Detect which cell encompasses the target text, then output its (X, Y) center coordinate. 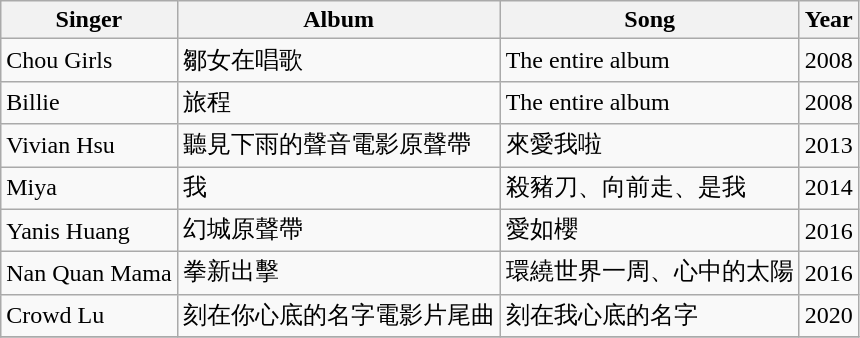
Billie (89, 102)
來愛我啦 (650, 146)
旅程 (338, 102)
Chou Girls (89, 60)
Singer (89, 20)
Crowd Lu (89, 316)
刻在你心底的名字電影片尾曲 (338, 316)
Miya (89, 188)
我 (338, 188)
殺豬刀、向前走、是我 (650, 188)
Song (650, 20)
環繞世界一周、心中的太陽 (650, 274)
愛如櫻 (650, 230)
Yanis Huang (89, 230)
Album (338, 20)
Nan Quan Mama (89, 274)
2020 (828, 316)
鄒女在唱歌 (338, 60)
2013 (828, 146)
拳新出擊 (338, 274)
幻城原聲帶 (338, 230)
刻在我心底的名字 (650, 316)
2014 (828, 188)
Year (828, 20)
聽見下雨的聲音電影原聲帶 (338, 146)
Vivian Hsu (89, 146)
